For the text-containing cell, return its midpoint in [x, y] coordinate format. 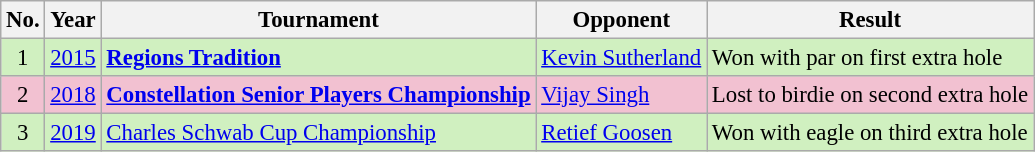
Won with par on first extra hole [870, 58]
2015 [73, 58]
Constellation Senior Players Championship [318, 95]
1 [23, 58]
Vijay Singh [622, 95]
Opponent [622, 20]
Result [870, 20]
Year [73, 20]
Charles Schwab Cup Championship [318, 133]
Retief Goosen [622, 133]
Won with eagle on third extra hole [870, 133]
2019 [73, 133]
Tournament [318, 20]
3 [23, 133]
Kevin Sutherland [622, 58]
No. [23, 20]
Regions Tradition [318, 58]
Lost to birdie on second extra hole [870, 95]
2018 [73, 95]
2 [23, 95]
